For the text-containing cell, return its midpoint in [x, y] coordinate format. 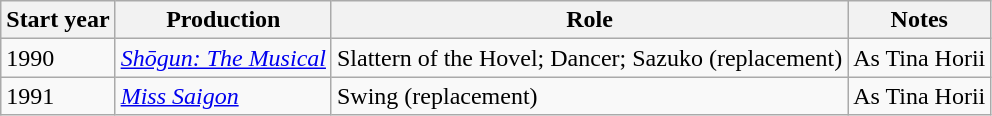
Notes [920, 20]
Start year [58, 20]
Production [223, 20]
1990 [58, 58]
Slattern of the Hovel; Dancer; Sazuko (replacement) [589, 58]
Role [589, 20]
Miss Saigon [223, 96]
1991 [58, 96]
Swing (replacement) [589, 96]
Shōgun: The Musical [223, 58]
